Find where the given text appears and provide that cell's center as [X, Y] coordinate. 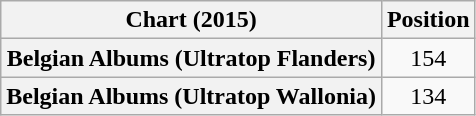
Chart (2015) [192, 20]
134 [428, 96]
Belgian Albums (Ultratop Flanders) [192, 58]
Belgian Albums (Ultratop Wallonia) [192, 96]
Position [428, 20]
154 [428, 58]
